Return the (x, y) coordinate for the center point of the cell that contains the specified text.  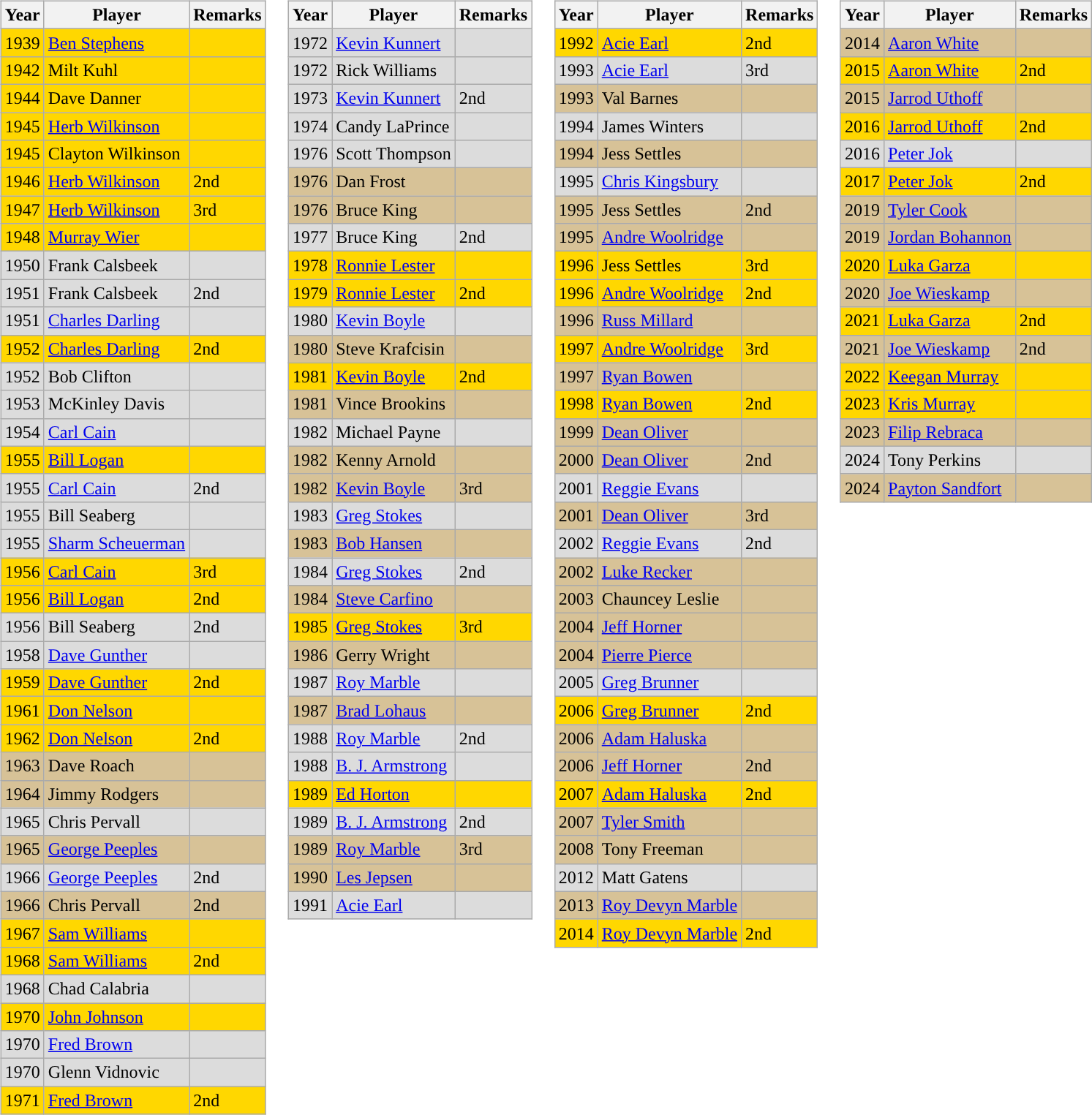
1986 (310, 655)
Tony Freeman (669, 850)
Luke Recker (669, 571)
Filip Rebraca (950, 432)
1977 (310, 238)
Bob Hansen (394, 543)
1950 (22, 265)
1963 (22, 766)
1948 (22, 238)
Chauncey Leslie (669, 600)
Val Barnes (669, 98)
1962 (22, 738)
Brad Lohaus (394, 711)
1979 (310, 293)
1971 (22, 1100)
1978 (310, 265)
Clayton Wilkinson (116, 154)
Dave Danner (116, 98)
Sharm Scheuerman (116, 543)
1959 (22, 683)
1999 (576, 432)
Jordan Bohannon (950, 238)
Scott Thompson (394, 154)
Tony Perkins (950, 460)
McKinley Davis (116, 404)
John Johnson (116, 1017)
1974 (310, 126)
2022 (862, 377)
1946 (22, 182)
Gerry Wright (394, 655)
1973 (310, 98)
1953 (22, 404)
1991 (310, 905)
1985 (310, 627)
1992 (576, 42)
Keegan Murray (950, 377)
1964 (22, 794)
Pierre Pierce (669, 655)
2008 (576, 850)
Ben Stephens (116, 42)
Michael Payne (394, 432)
Candy LaPrince (394, 126)
1944 (22, 98)
1967 (22, 933)
Tyler Cook (950, 210)
Chad Calabria (116, 989)
Dave Roach (116, 766)
Kenny Arnold (394, 460)
Milt Kuhl (116, 70)
2017 (862, 182)
1954 (22, 432)
Ed Horton (394, 794)
1998 (576, 404)
James Winters (669, 126)
Steve Carfino (394, 600)
2005 (576, 683)
1939 (22, 42)
Bob Clifton (116, 377)
1947 (22, 210)
Murray Wier (116, 238)
Jimmy Rodgers (116, 794)
Russ Millard (669, 321)
1942 (22, 70)
1961 (22, 711)
Les Jepsen (394, 877)
2013 (576, 905)
Matt Gatens (669, 877)
Vince Brookins (394, 404)
Rick Williams (394, 70)
Chris Kingsbury (669, 182)
Glenn Vidnovic (116, 1073)
1990 (310, 877)
Dan Frost (394, 182)
Kris Murray (950, 404)
Tyler Smith (669, 822)
Payton Sandfort (950, 488)
Steve Krafcisin (394, 349)
1958 (22, 655)
2012 (576, 877)
2003 (576, 600)
2000 (576, 460)
